Detect which cell encompasses the target text, then output its [X, Y] center coordinate. 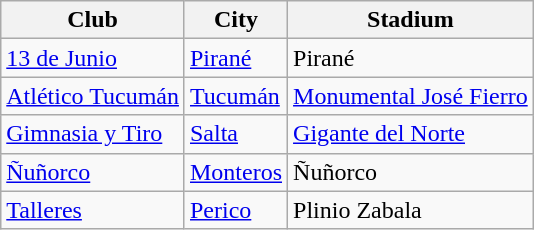
Perico [236, 210]
Talleres [93, 210]
Salta [236, 134]
Tucumán [236, 96]
Gigante del Norte [411, 134]
Plinio Zabala [411, 210]
Monumental José Fierro [411, 96]
City [236, 20]
Stadium [411, 20]
13 de Junio [93, 58]
Gimnasia y Tiro [93, 134]
Monteros [236, 172]
Club [93, 20]
Atlético Tucumán [93, 96]
